Extract the [X, Y] coordinate from the center of the cell holding the provided text.  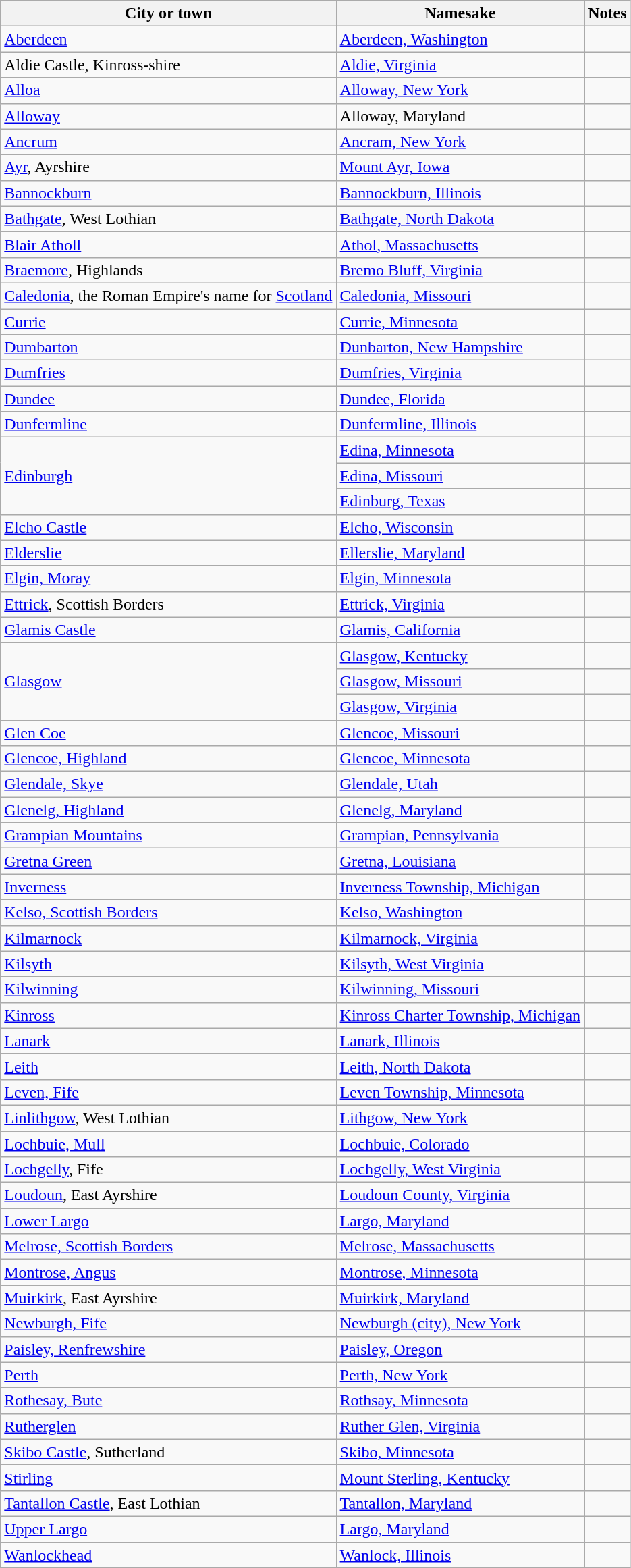
Kilmarnock [169, 938]
Kinross Charter Township, Michigan [460, 1015]
Athol, Massachusetts [460, 244]
Tantallon Castle, East Lothian [169, 1503]
Kilsyth [169, 964]
Inverness Township, Michigan [460, 887]
Elcho, Wisconsin [460, 527]
Lochbuie, Colorado [460, 1144]
Ruther Glen, Virginia [460, 1426]
Skibo Castle, Sutherland [169, 1452]
Lochbuie, Mull [169, 1144]
Blair Atholl [169, 244]
Glasgow, Virginia [460, 707]
Glamis Castle [169, 630]
Glendale, Utah [460, 784]
Edina, Missouri [460, 476]
Loudoun County, Virginia [460, 1195]
Alloa [169, 90]
Bannockburn, Illinois [460, 193]
Alloway, New York [460, 90]
Elgin, Minnesota [460, 578]
Edinburgh [169, 476]
Dumfries, Virginia [460, 373]
Dumbarton [169, 348]
Glasgow [169, 681]
Dundee, Florida [460, 399]
Ettrick, Virginia [460, 604]
Namesake [460, 13]
Ayr, Ayrshire [169, 167]
Aldie Castle, Kinross-shire [169, 65]
Mount Sterling, Kentucky [460, 1478]
Bathgate, West Lothian [169, 219]
Lochgelly, West Virginia [460, 1170]
Upper Largo [169, 1529]
Lanark, Illinois [460, 1041]
Glenelg, Maryland [460, 810]
Braemore, Highlands [169, 270]
Ancrum [169, 142]
Kilmarnock, Virginia [460, 938]
Dundee [169, 399]
Melrose, Scottish Borders [169, 1247]
Kinross [169, 1015]
Elgin, Moray [169, 578]
Currie, Minnesota [460, 322]
Glencoe, Highland [169, 759]
Lochgelly, Fife [169, 1170]
Bathgate, North Dakota [460, 219]
Glenelg, Highland [169, 810]
Grampian, Pennsylvania [460, 836]
Ettrick, Scottish Borders [169, 604]
Wanlock, Illinois [460, 1555]
Caledonia, Missouri [460, 296]
Lower Largo [169, 1221]
Bremo Bluff, Virginia [460, 270]
Glasgow, Missouri [460, 681]
Alloway, Maryland [460, 116]
Montrose, Angus [169, 1272]
City or town [169, 13]
Edina, Minnesota [460, 450]
Alloway [169, 116]
Tantallon, Maryland [460, 1503]
Loudoun, East Ayrshire [169, 1195]
Kelso, Scottish Borders [169, 913]
Ellerslie, Maryland [460, 553]
Wanlockhead [169, 1555]
Caledonia, the Roman Empire's name for Scotland [169, 296]
Newburgh (city), New York [460, 1324]
Glendale, Skye [169, 784]
Skibo, Minnesota [460, 1452]
Gretna Green [169, 861]
Dunfermline [169, 425]
Montrose, Minnesota [460, 1272]
Leith, North Dakota [460, 1066]
Rutherglen [169, 1426]
Glencoe, Missouri [460, 732]
Muirkirk, East Ayrshire [169, 1298]
Kilwinning, Missouri [460, 990]
Elcho Castle [169, 527]
Aberdeen, Washington [460, 39]
Perth, New York [460, 1375]
Leith [169, 1066]
Inverness [169, 887]
Leven, Fife [169, 1092]
Kilsyth, West Virginia [460, 964]
Leven Township, Minnesota [460, 1092]
Paisley, Renfrewshire [169, 1349]
Glencoe, Minnesota [460, 759]
Glasgow, Kentucky [460, 655]
Elderslie [169, 553]
Notes [607, 13]
Dunfermline, Illinois [460, 425]
Rothesay, Bute [169, 1401]
Ancram, New York [460, 142]
Stirling [169, 1478]
Currie [169, 322]
Edinburg, Texas [460, 502]
Linlithgow, West Lothian [169, 1118]
Glamis, California [460, 630]
Kelso, Washington [460, 913]
Lithgow, New York [460, 1118]
Gretna, Louisiana [460, 861]
Glen Coe [169, 732]
Bannockburn [169, 193]
Grampian Mountains [169, 836]
Melrose, Massachusetts [460, 1247]
Dumfries [169, 373]
Dunbarton, New Hampshire [460, 348]
Newburgh, Fife [169, 1324]
Aldie, Virginia [460, 65]
Perth [169, 1375]
Paisley, Oregon [460, 1349]
Muirkirk, Maryland [460, 1298]
Aberdeen [169, 39]
Lanark [169, 1041]
Mount Ayr, Iowa [460, 167]
Kilwinning [169, 990]
Rothsay, Minnesota [460, 1401]
